Provide the [X, Y] coordinate of the cell's center where the given text is located.  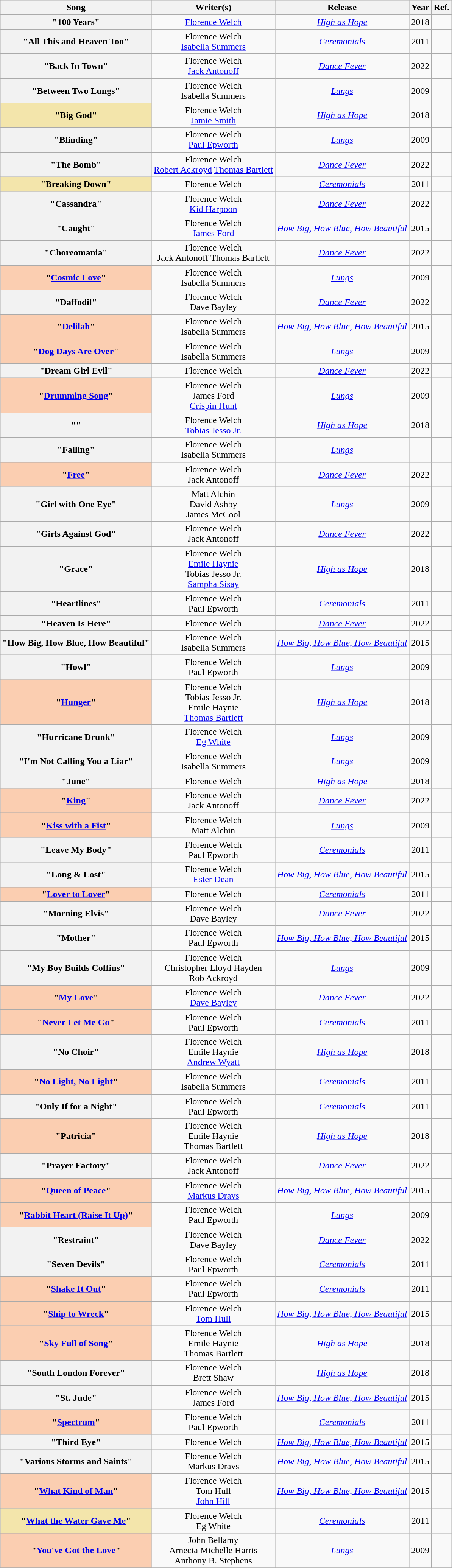
"June" [76, 781]
"Howl" [76, 667]
"How Big, How Blue, How Beautiful" [76, 643]
"Rabbit Heart (Raise It Up)" [76, 1215]
"Hunger" [76, 702]
"All This and Heaven Too" [76, 42]
"South London Forever" [76, 1373]
Florence WelchJack Antonoff Thomas Bartlett [213, 253]
Florence WelchTobias Jesso Jr.Emile HaynieThomas Bartlett [213, 702]
Year [420, 8]
"100 Years" [76, 22]
"Back In Town" [76, 66]
"Never Let Me Go" [76, 1022]
"Only If for a Night" [76, 1106]
"What the Water Gave Me" [76, 1521]
"Restraint" [76, 1240]
"Mother" [76, 938]
Florence WelchTom Hull [213, 1313]
"Various Storms and Saints" [76, 1461]
"Caught" [76, 228]
"Queen of Peace" [76, 1191]
"Long & Lost" [76, 874]
Florence WelchRobert Ackroyd Thomas Bartlett [213, 164]
"Delilah" [76, 327]
"The Bomb" [76, 164]
"Heartlines" [76, 603]
"Sky Full of Song" [76, 1343]
Florence WelchKid Harpoon [213, 204]
Florence WelchMatt Alchin [213, 825]
"Third Eye" [76, 1442]
"Cassandra" [76, 204]
"Kiss with a Fist" [76, 825]
"Dream Girl Evil" [76, 371]
"I'm Not Calling You a Liar" [76, 761]
"Girl with One Eye" [76, 504]
"St. Jude" [76, 1397]
"Blinding" [76, 140]
"Choreomania" [76, 253]
Florence WelchChristopher Lloyd HaydenRob Ackroyd [213, 968]
"Morning Elvis" [76, 914]
Release [342, 8]
Florence WelchBrett Shaw [213, 1373]
"Spectrum" [76, 1422]
"King" [76, 801]
"Cosmic Love" [76, 277]
"Heaven Is Here" [76, 623]
"What Kind of Man" [76, 1491]
"Grace" [76, 568]
"Between Two Lungs" [76, 91]
Florence WelchEster Dean [213, 874]
Florence WelchTom HullJohn Hill [213, 1491]
"Patricia" [76, 1136]
"Lover to Lover" [76, 894]
"Girls Against God" [76, 534]
"Dog Days Are Over" [76, 351]
"You've Got the Love" [76, 1551]
"" [76, 425]
Song [76, 8]
"Falling" [76, 450]
Ref. [441, 8]
Matt AlchinDavid AshbyJames McCool [213, 504]
"Breaking Down" [76, 184]
"Ship to Wreck" [76, 1313]
Writer(s) [213, 8]
Florence WelchEmile HaynieAndrew Wyatt [213, 1052]
Florence WelchJamie Smith [213, 115]
"My Boy Builds Coffins" [76, 968]
"Free" [76, 475]
"Drumming Song" [76, 396]
Florence WelchJames FordCrispin Hunt [213, 396]
"Daffodil" [76, 302]
John BellamyArnecia Michelle HarrisAnthony B. Stephens [213, 1551]
"Hurricane Drunk" [76, 737]
"No Choir" [76, 1052]
"No Light, No Light" [76, 1082]
"Seven Devils" [76, 1264]
Florence WelchTobias Jesso Jr. [213, 425]
"Prayer Factory" [76, 1166]
"Leave My Body" [76, 850]
"Big God" [76, 115]
"Shake It Out" [76, 1289]
Florence WelchEmile HaynieTobias Jesso Jr.Sampha Sisay [213, 568]
"My Love" [76, 998]
